Find where the given text appears and provide that cell's center as (x, y) coordinate. 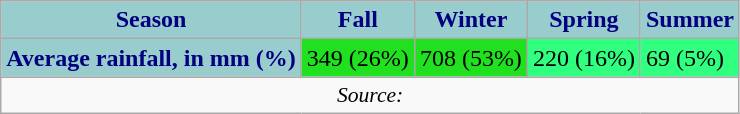
Winter (470, 20)
69 (5%) (690, 58)
Summer (690, 20)
Source: (370, 95)
Season (152, 20)
220 (16%) (584, 58)
708 (53%) (470, 58)
Average rainfall, in mm (%) (152, 58)
Fall (358, 20)
Spring (584, 20)
349 (26%) (358, 58)
